Return (x, y) of the center of cell containing provided text 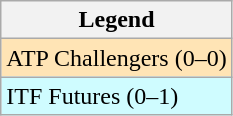
ITF Futures (0–1) (116, 96)
ATP Challengers (0–0) (116, 58)
Legend (116, 20)
